Detect which cell encompasses the target text, then output its [X, Y] center coordinate. 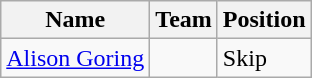
Name [76, 20]
Position [264, 20]
Alison Goring [76, 58]
Team [184, 20]
Skip [264, 58]
